Pinpoint the cell where the given text exists, returning its [x, y] midpoint coordinate. 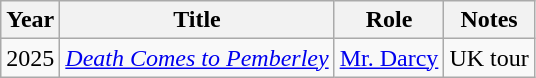
2025 [30, 58]
UK tour [489, 58]
Mr. Darcy [389, 58]
Death Comes to Pemberley [197, 58]
Year [30, 20]
Notes [489, 20]
Title [197, 20]
Role [389, 20]
